Determine the [x, y] coordinate at the center of the cell enclosing the given text.  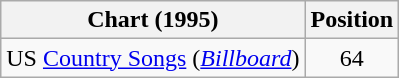
Chart (1995) [153, 20]
US Country Songs (Billboard) [153, 58]
64 [352, 58]
Position [352, 20]
